Output the (x, y) coordinate of the center of the cell containing the given text.  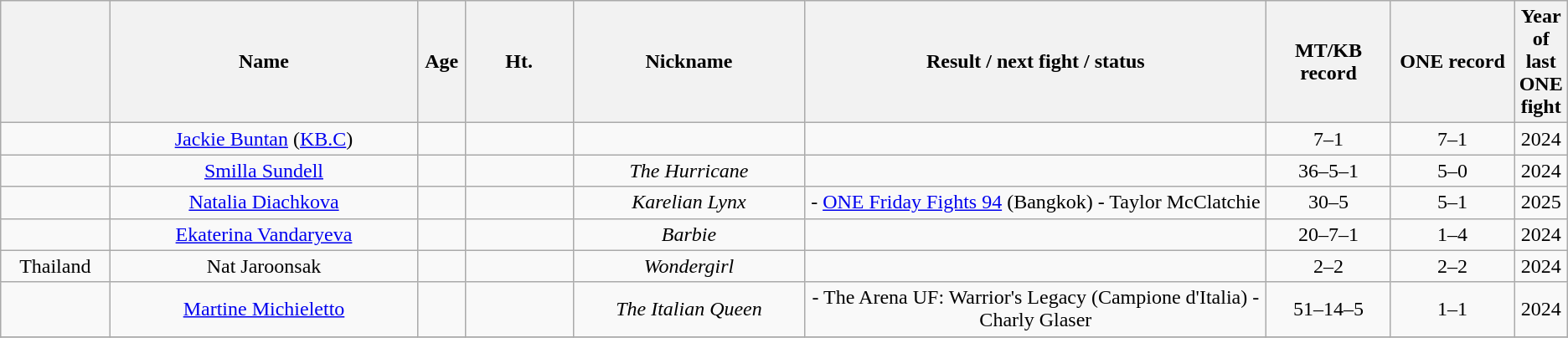
Ht. (519, 62)
Year of last ONE fight (1541, 62)
Martine Michieletto (264, 310)
Jackie Buntan (KB.C) (264, 139)
36–5–1 (1328, 171)
5–1 (1452, 202)
Karelian Lynx (689, 202)
51–14–5 (1328, 310)
The Italian Queen (689, 310)
5–0 (1452, 171)
Smilla Sundell (264, 171)
The Hurricane (689, 171)
Age (441, 62)
ONE record (1452, 62)
Thailand (55, 266)
Result / next fight / status (1035, 62)
Natalia Diachkova (264, 202)
Nat Jaroonsak (264, 266)
Ekaterina Vandaryeva (264, 234)
2025 (1541, 202)
30–5 (1328, 202)
Barbie (689, 234)
- The Arena UF: Warrior's Legacy (Campione d'Italia) - Charly Glaser (1035, 310)
MT/KB record (1328, 62)
Name (264, 62)
- ONE Friday Fights 94 (Bangkok) - Taylor McClatchie (1035, 202)
20–7–1 (1328, 234)
1–4 (1452, 234)
Nickname (689, 62)
Wondergirl (689, 266)
1–1 (1452, 310)
